Extract the (x, y) coordinate from the center of the cell holding the provided text.  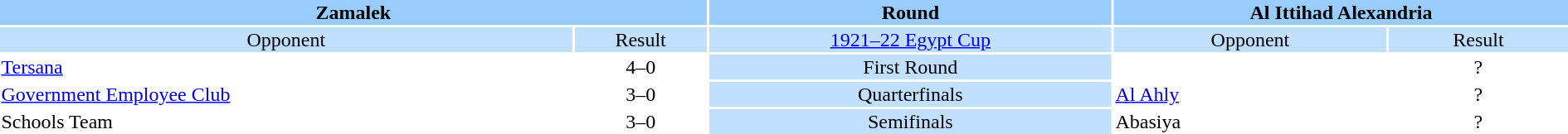
Al Ahly (1250, 94)
First Round (911, 67)
Tersana (286, 67)
Schools Team (286, 122)
4–0 (640, 67)
Zamalek (353, 12)
Semifinals (911, 122)
1921–22 Egypt Cup (911, 40)
Abasiya (1250, 122)
Al Ittihad Alexandria (1341, 12)
Government Employee Club (286, 94)
Quarterfinals (911, 94)
Round (911, 12)
